Scan for the cell matching the given text and deliver its (X, Y) coordinate at center. 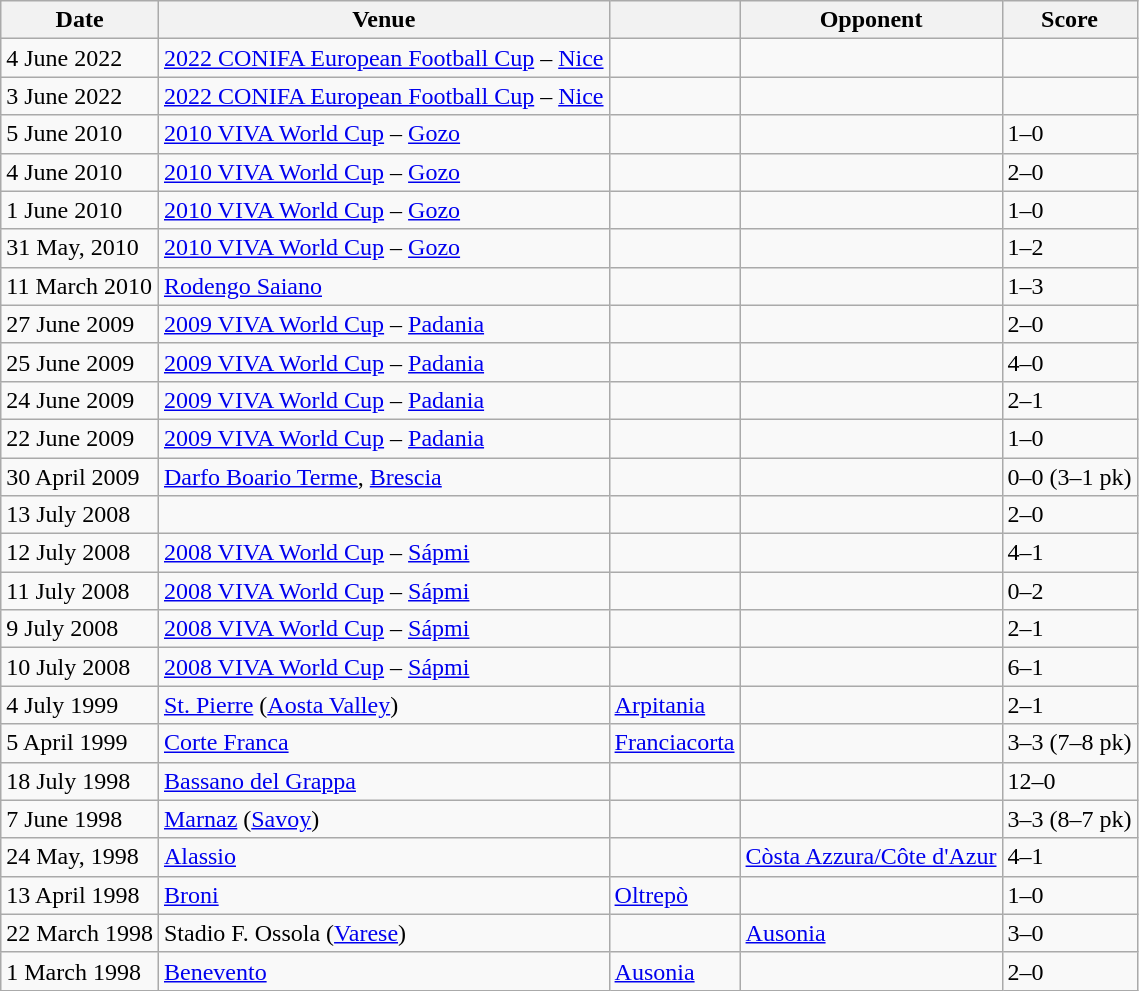
Bassano del Grappa (384, 781)
Còsta Azzura/Côte d'Azur (871, 857)
22 March 1998 (80, 933)
1–2 (1070, 248)
10 July 2008 (80, 667)
1 March 1998 (80, 971)
13 April 1998 (80, 895)
6–1 (1070, 667)
1 June 2010 (80, 210)
0–0 (3–1 pk) (1070, 477)
4–0 (1070, 362)
3–3 (7–8 pk) (1070, 743)
24 June 2009 (80, 400)
3 June 2022 (80, 96)
9 July 2008 (80, 629)
4 July 1999 (80, 705)
Broni (384, 895)
12 July 2008 (80, 553)
5 April 1999 (80, 743)
Marnaz (Savoy) (384, 819)
Alassio (384, 857)
3–3 (8–7 pk) (1070, 819)
Corte Franca (384, 743)
St. Pierre (Aosta Valley) (384, 705)
Stadio F. Ossola (Varese) (384, 933)
4 June 2010 (80, 172)
Score (1070, 20)
Benevento (384, 971)
12–0 (1070, 781)
13 July 2008 (80, 515)
25 June 2009 (80, 362)
Franciacorta (674, 743)
30 April 2009 (80, 477)
Oltrepò (674, 895)
Darfo Boario Terme, Brescia (384, 477)
Date (80, 20)
11 July 2008 (80, 591)
7 June 1998 (80, 819)
Arpitania (674, 705)
18 July 1998 (80, 781)
0–2 (1070, 591)
22 June 2009 (80, 438)
5 June 2010 (80, 134)
27 June 2009 (80, 324)
3–0 (1070, 933)
1–3 (1070, 286)
Rodengo Saiano (384, 286)
31 May, 2010 (80, 248)
11 March 2010 (80, 286)
4 June 2022 (80, 58)
Venue (384, 20)
24 May, 1998 (80, 857)
Opponent (871, 20)
